For the text-containing cell, return its midpoint in [x, y] coordinate format. 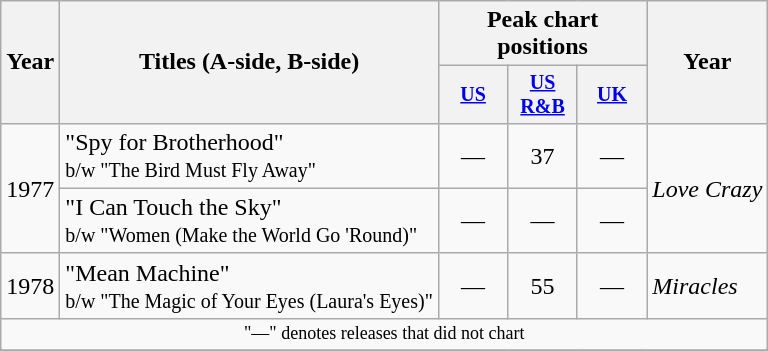
UK [612, 94]
"Mean Machine"b/w "The Magic of Your Eyes (Laura's Eyes)" [250, 286]
Love Crazy [708, 188]
37 [542, 156]
"—" denotes releases that did not chart [384, 334]
Titles (A-side, B-side) [250, 62]
Peak chart positions [542, 34]
1977 [30, 188]
US R&B [542, 94]
Miracles [708, 286]
"I Can Touch the Sky"b/w "Women (Make the World Go 'Round)" [250, 220]
"Spy for Brotherhood"b/w "The Bird Must Fly Away" [250, 156]
1978 [30, 286]
US [472, 94]
55 [542, 286]
